Return the (x, y) coordinate for the center point of the cell that contains the specified text.  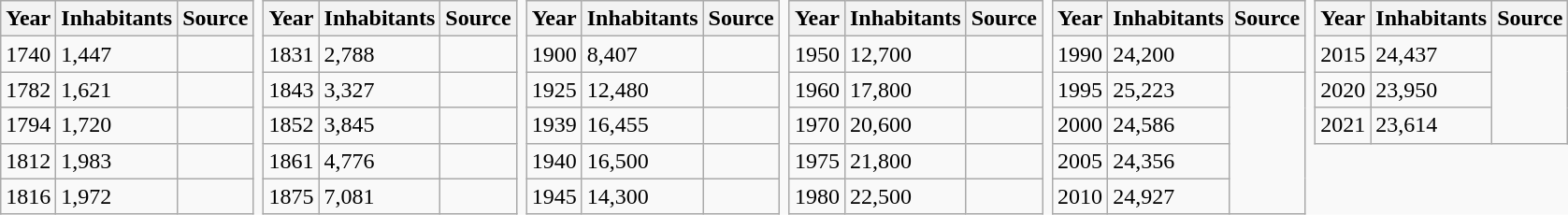
1,720 (117, 125)
2010 (1081, 196)
1939 (554, 125)
12,700 (905, 54)
1831 (292, 54)
1940 (554, 161)
22,500 (905, 196)
3,845 (380, 125)
2020 (1343, 90)
1970 (817, 125)
20,600 (905, 125)
1875 (292, 196)
1812 (28, 161)
24,200 (1169, 54)
4,776 (380, 161)
1900 (554, 54)
25,223 (1169, 90)
16,500 (642, 161)
1960 (817, 90)
23,614 (1431, 125)
1,983 (117, 161)
1816 (28, 196)
1,621 (117, 90)
1,447 (117, 54)
24,586 (1169, 125)
7,081 (380, 196)
1794 (28, 125)
1861 (292, 161)
1990 (1081, 54)
1995 (1081, 90)
1843 (292, 90)
17,800 (905, 90)
2015 (1343, 54)
1740 (28, 54)
2005 (1081, 161)
12,480 (642, 90)
1782 (28, 90)
2021 (1343, 125)
24,437 (1431, 54)
21,800 (905, 161)
24,356 (1169, 161)
1975 (817, 161)
1925 (554, 90)
1945 (554, 196)
3,327 (380, 90)
24,927 (1169, 196)
14,300 (642, 196)
23,950 (1431, 90)
2000 (1081, 125)
1,972 (117, 196)
2,788 (380, 54)
1980 (817, 196)
1852 (292, 125)
16,455 (642, 125)
8,407 (642, 54)
1950 (817, 54)
